Identify which cell holds the provided text, then report its [x, y] central coordinate. 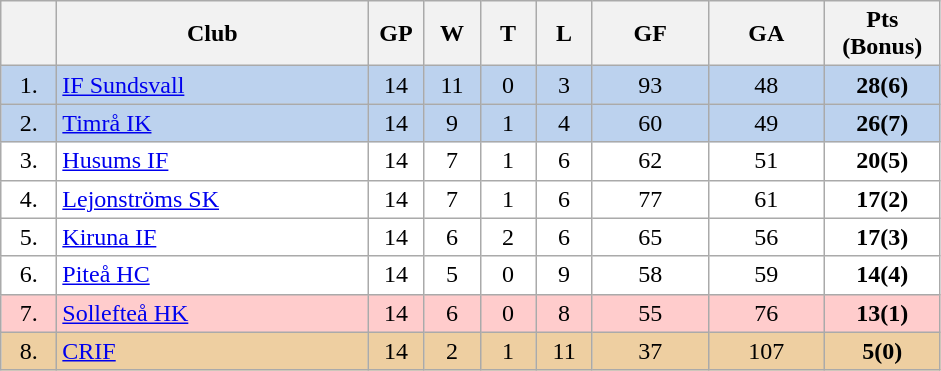
65 [650, 237]
CRIF [212, 351]
5(0) [882, 351]
49 [766, 123]
14(4) [882, 275]
Piteå HC [212, 275]
W [452, 34]
Sollefteå HK [212, 313]
20(5) [882, 161]
8 [564, 313]
GA [766, 34]
Lejonströms SK [212, 199]
8. [29, 351]
T [508, 34]
3 [564, 85]
107 [766, 351]
55 [650, 313]
26(7) [882, 123]
13(1) [882, 313]
48 [766, 85]
7. [29, 313]
Club [212, 34]
61 [766, 199]
4. [29, 199]
60 [650, 123]
Timrå IK [212, 123]
62 [650, 161]
56 [766, 237]
GF [650, 34]
76 [766, 313]
17(2) [882, 199]
59 [766, 275]
58 [650, 275]
2. [29, 123]
51 [766, 161]
5 [452, 275]
28(6) [882, 85]
L [564, 34]
5. [29, 237]
IF Sundsvall [212, 85]
3. [29, 161]
93 [650, 85]
17(3) [882, 237]
37 [650, 351]
77 [650, 199]
GP [396, 34]
1. [29, 85]
Pts (Bonus) [882, 34]
Kiruna IF [212, 237]
Husums IF [212, 161]
6. [29, 275]
4 [564, 123]
